Scan for the cell matching the given text and deliver its [X, Y] coordinate at center. 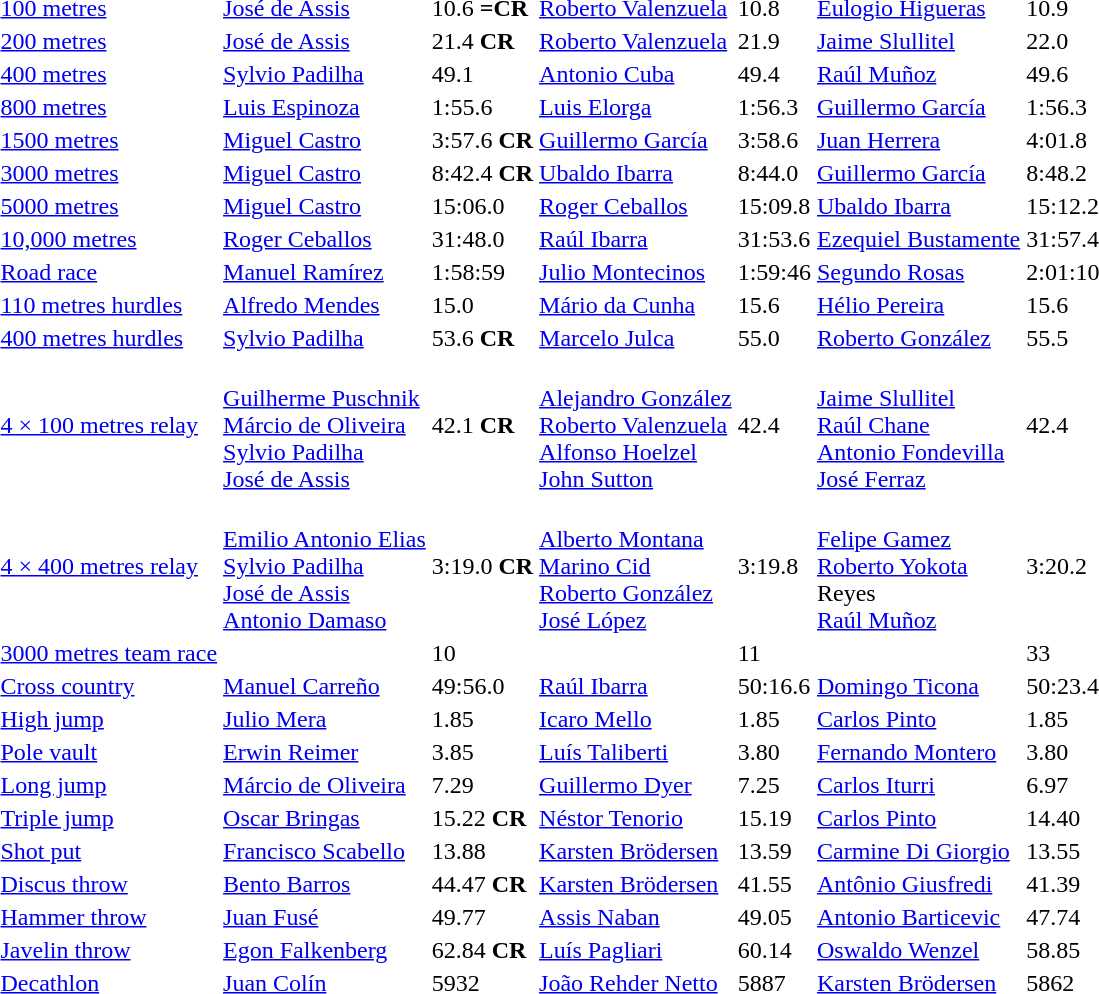
49:56.0 [482, 686]
11 [774, 653]
Francisco Scabello [325, 851]
Luís Taliberti [636, 752]
15:06.0 [482, 206]
Erwin Reimer [325, 752]
60.14 [774, 950]
1:55.6 [482, 107]
10 [482, 653]
Felipe GamezRoberto YokotaReyesRaúl Muñoz [918, 566]
7.29 [482, 785]
Alejandro GonzálezRoberto ValenzuelaAlfonso HoelzelJohn Sutton [636, 425]
1:56.3 [774, 107]
Juan Herrera [918, 140]
Segundo Rosas [918, 272]
Carmine Di Giorgio [918, 851]
Oswaldo Wenzel [918, 950]
Luís Pagliari [636, 950]
8:44.0 [774, 173]
José de Assis [325, 41]
Luis Espinoza [325, 107]
Mário da Cunha [636, 305]
1:59:46 [774, 272]
3:19.0 CR [482, 566]
31:53.6 [774, 239]
3:57.6 CR [482, 140]
Jaime SlullitelRaúl ChaneAntonio FondevillaJosé Ferraz [918, 425]
15.6 [774, 305]
21.9 [774, 41]
Jaime Slullitel [918, 41]
Ezequiel Bustamente [918, 239]
Guillermo Dyer [636, 785]
15.22 CR [482, 818]
Emilio Antonio EliasSylvio PadilhaJosé de AssisAntonio Damaso [325, 566]
53.6 CR [482, 338]
13.59 [774, 851]
3:19.8 [774, 566]
31:48.0 [482, 239]
21.4 CR [482, 41]
Antonio Barticevic [918, 917]
49.05 [774, 917]
7.25 [774, 785]
44.47 CR [482, 884]
Icaro Mello [636, 719]
Antônio Giusfredi [918, 884]
Julio Montecinos [636, 272]
Julio Mera [325, 719]
41.55 [774, 884]
1:58:59 [482, 272]
Egon Falkenberg [325, 950]
15.19 [774, 818]
Manuel Carreño [325, 686]
Roberto Valenzuela [636, 41]
Oscar Bringas [325, 818]
42.1 CR [482, 425]
Juan Fusé [325, 917]
Carlos Iturri [918, 785]
8:42.4 CR [482, 173]
49.4 [774, 74]
Fernando Montero [918, 752]
Marcelo Julca [636, 338]
Néstor Tenorio [636, 818]
Manuel Ramírez [325, 272]
15.0 [482, 305]
Guilherme PuschnikMárcio de OliveiraSylvio PadilhaJosé de Assis [325, 425]
13.88 [482, 851]
62.84 CR [482, 950]
Domingo Ticona [918, 686]
50:16.6 [774, 686]
Luis Elorga [636, 107]
Alberto MontanaMarino CidRoberto GonzálezJosé López [636, 566]
Assis Naban [636, 917]
15:09.8 [774, 206]
Alfredo Mendes [325, 305]
49.1 [482, 74]
Bento Barros [325, 884]
3.80 [774, 752]
49.77 [482, 917]
55.0 [774, 338]
Márcio de Oliveira [325, 785]
Antonio Cuba [636, 74]
Raúl Muñoz [918, 74]
3.85 [482, 752]
Hélio Pereira [918, 305]
42.4 [774, 425]
Roberto González [918, 338]
3:58.6 [774, 140]
